Extract the (x, y) coordinate from the center of the cell holding the provided text.  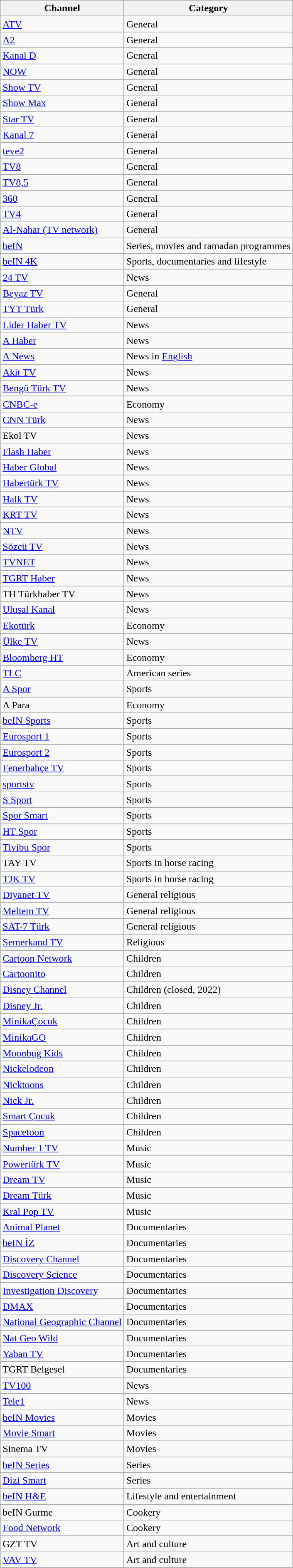
Nat Geo Wild (62, 1338)
Kanal D (62, 56)
Cartoonito (62, 974)
Children (closed, 2022) (208, 990)
Spor Smart (62, 816)
Lifestyle and entertainment (208, 1496)
sportstv (62, 784)
TV4 (62, 214)
Food Network (62, 1528)
Dream TV (62, 1180)
Animal Planet (62, 1227)
Ulusal Kanal (62, 610)
24 TV (62, 277)
TH Türkhaber TV (62, 594)
TAY TV (62, 863)
Movie Smart (62, 1433)
beIN (62, 246)
beIN H&E (62, 1496)
S Sport (62, 800)
TV8 (62, 166)
teve2 (62, 151)
beIN Series (62, 1464)
Show Max (62, 103)
Habertürk TV (62, 483)
Kral Pop TV (62, 1212)
Tele1 (62, 1401)
Series, movies and ramadan programmes (208, 246)
TGRT Belgesel (62, 1370)
Bloomberg HT (62, 657)
TJK TV (62, 879)
Ekol TV (62, 435)
Investigation Discovery (62, 1291)
beIN İZ (62, 1243)
Sözcü TV (62, 547)
beIN 4K (62, 262)
Ülke TV (62, 641)
Fenerbahçe TV (62, 768)
Religious (208, 942)
Halk TV (62, 499)
Category (208, 8)
Eurosport 2 (62, 752)
Number 1 TV (62, 1148)
A Para (62, 705)
Discovery Channel (62, 1259)
Al-Nahar (TV network) (62, 230)
Meltem TV (62, 910)
CNN Türk (62, 420)
HT Spor (62, 831)
News in English (208, 356)
Eurosport 1 (62, 737)
360 (62, 198)
Beyaz TV (62, 293)
TV8,5 (62, 182)
Moonbug Kids (62, 1053)
beIN Gurme (62, 1512)
TYT Türk (62, 309)
Powertürk TV (62, 1164)
Spacetoon (62, 1132)
Dream Türk (62, 1195)
Channel (62, 8)
Yaban TV (62, 1354)
Haber Global (62, 467)
Akit TV (62, 372)
Discovery Science (62, 1275)
A2 (62, 40)
Bengü Türk TV (62, 388)
DMAX (62, 1306)
A Haber (62, 341)
National Geographic Channel (62, 1322)
Show TV (62, 87)
Semerkand TV (62, 942)
Kanal 7 (62, 135)
Star TV (62, 119)
CNBC-e (62, 404)
Dizi Smart (62, 1481)
Smart Çocuk (62, 1116)
Flash Haber (62, 451)
Lider Haber TV (62, 325)
VAV TV (62, 1560)
NTV (62, 531)
TLC (62, 673)
Cartoon Network (62, 958)
beIN Sports (62, 721)
TGRT Haber (62, 578)
ATV (62, 24)
Sports, documentaries and lifestyle (208, 262)
Nick Jr. (62, 1101)
Diyanet TV (62, 895)
American series (208, 673)
SAT-7 Türk (62, 926)
MinikaGO (62, 1037)
Disney Channel (62, 990)
TV100 (62, 1385)
Ekotürk (62, 626)
GZT TV (62, 1544)
Tivibu Spor (62, 847)
KRT TV (62, 515)
NOW (62, 72)
MinikaÇocuk (62, 1021)
A News (62, 356)
A Spor (62, 689)
Sinema TV (62, 1449)
TVNET (62, 562)
Nickelodeon (62, 1069)
Nicktoons (62, 1085)
beIN Movies (62, 1417)
Disney Jr. (62, 1006)
